Scan for the cell matching the given text and deliver its [x, y] coordinate at center. 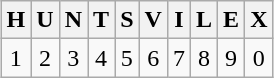
1 [16, 58]
T [102, 20]
9 [232, 58]
X [259, 20]
6 [153, 58]
H [16, 20]
U [45, 20]
5 [127, 58]
E [232, 20]
L [204, 20]
3 [73, 58]
I [178, 20]
4 [102, 58]
V [153, 20]
S [127, 20]
2 [45, 58]
7 [178, 58]
N [73, 20]
0 [259, 58]
8 [204, 58]
